Capture the cell that displays the provided text and extract its [X, Y] central coordinate. 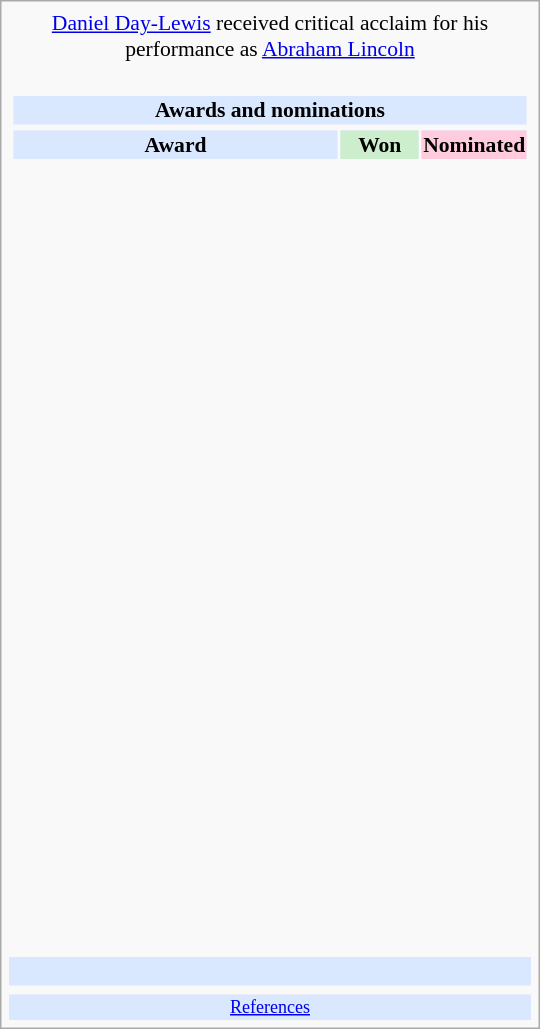
Daniel Day-Lewis received critical acclaim for his performance as Abraham Lincoln [270, 36]
Awards and nominations Award Won Nominated [270, 510]
References [270, 1007]
Awards and nominations [270, 110]
Won [380, 144]
Nominated [474, 144]
Award [175, 144]
